Provide the (X, Y) coordinate of the cell's center where the given text is located.  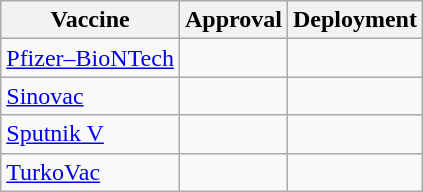
Sputnik V (90, 134)
Approval (233, 20)
Pfizer–BioNTech (90, 58)
Vaccine (90, 20)
TurkoVac (90, 172)
Sinovac (90, 96)
Deployment (354, 20)
